Provide the [x, y] coordinate of the cell's center where the given text is located.  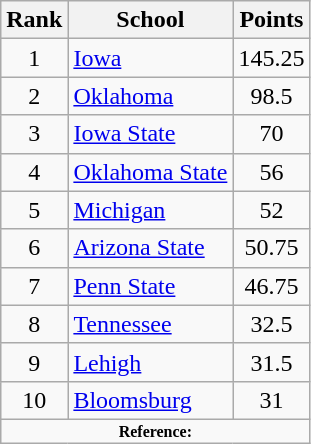
Penn State [150, 286]
Iowa [150, 58]
Tennessee [150, 324]
Oklahoma [150, 96]
31.5 [272, 362]
Michigan [150, 210]
8 [34, 324]
50.75 [272, 248]
6 [34, 248]
Reference: [156, 431]
Iowa State [150, 134]
Arizona State [150, 248]
4 [34, 172]
98.5 [272, 96]
7 [34, 286]
46.75 [272, 286]
2 [34, 96]
School [150, 20]
10 [34, 400]
Rank [34, 20]
Lehigh [150, 362]
1 [34, 58]
70 [272, 134]
56 [272, 172]
52 [272, 210]
31 [272, 400]
145.25 [272, 58]
5 [34, 210]
32.5 [272, 324]
Points [272, 20]
Oklahoma State [150, 172]
9 [34, 362]
Bloomsburg [150, 400]
3 [34, 134]
